Provide the (X, Y) coordinate of the cell's center where the given text is located.  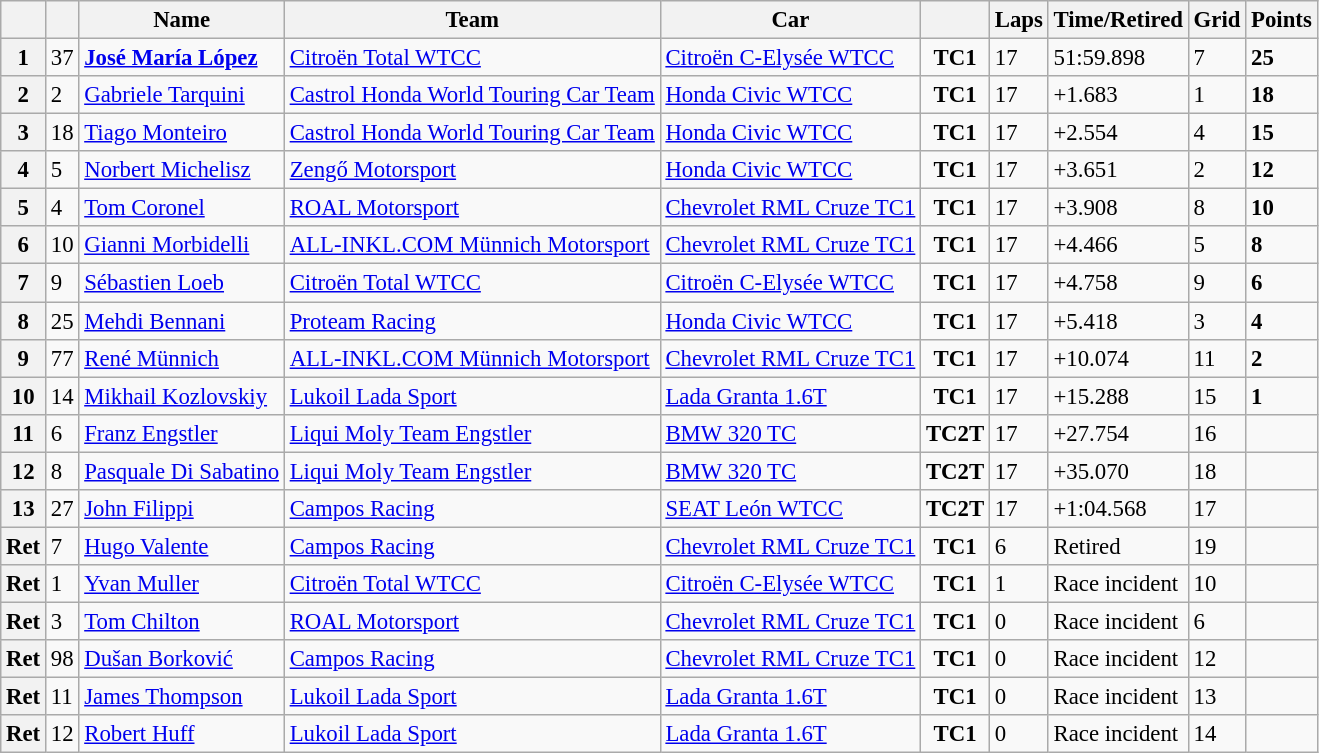
Pasquale Di Sabatino (182, 471)
19 (1216, 546)
27 (62, 509)
Sébastien Loeb (182, 283)
Proteam Racing (472, 321)
Gianni Morbidelli (182, 245)
Norbert Michelisz (182, 170)
Mehdi Bennani (182, 321)
+2.554 (1118, 133)
+3.908 (1118, 208)
José María López (182, 58)
16 (1216, 433)
51:59.898 (1118, 58)
+1:04.568 (1118, 509)
37 (62, 58)
Yvan Muller (182, 584)
René Münnich (182, 358)
Retired (1118, 546)
Laps (1018, 20)
+5.418 (1118, 321)
Name (182, 20)
Franz Engstler (182, 433)
Car (790, 20)
+15.288 (1118, 396)
Tom Chilton (182, 621)
Hugo Valente (182, 546)
+35.070 (1118, 471)
98 (62, 659)
+4.466 (1118, 245)
+27.754 (1118, 433)
77 (62, 358)
SEAT León WTCC (790, 509)
John Filippi (182, 509)
Zengő Motorsport (472, 170)
Robert Huff (182, 734)
+3.651 (1118, 170)
Gabriele Tarquini (182, 95)
Mikhail Kozlovskiy (182, 396)
Points (1282, 20)
+10.074 (1118, 358)
Tom Coronel (182, 208)
+4.758 (1118, 283)
+1.683 (1118, 95)
James Thompson (182, 697)
Grid (1216, 20)
Team (472, 20)
Tiago Monteiro (182, 133)
Time/Retired (1118, 20)
Dušan Borković (182, 659)
